From the cell containing the given text, extract its center point as [X, Y] coordinate. 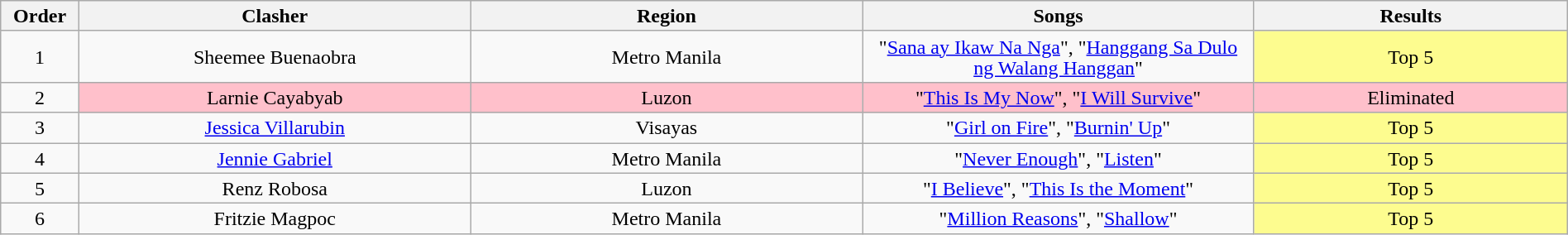
Region [667, 17]
6 [40, 218]
Results [1411, 17]
"I Believe", "This Is the Moment" [1059, 189]
Clasher [275, 17]
1 [40, 56]
Eliminated [1411, 98]
"Girl on Fire", "Burnin' Up" [1059, 127]
Larnie Cayabyab [275, 98]
5 [40, 189]
Fritzie Magpoc [275, 218]
Jessica Villarubin [275, 127]
Jennie Gabriel [275, 157]
Visayas [667, 127]
4 [40, 157]
"This Is My Now", "I Will Survive" [1059, 98]
2 [40, 98]
3 [40, 127]
Songs [1059, 17]
Order [40, 17]
"Never Enough", "Listen" [1059, 157]
"Million Reasons", "Shallow" [1059, 218]
Renz Robosa [275, 189]
Sheemee Buenaobra [275, 56]
"Sana ay Ikaw Na Nga", "Hanggang Sa Dulo ng Walang Hanggan" [1059, 56]
